Capture the cell that displays the provided text and extract its (x, y) central coordinate. 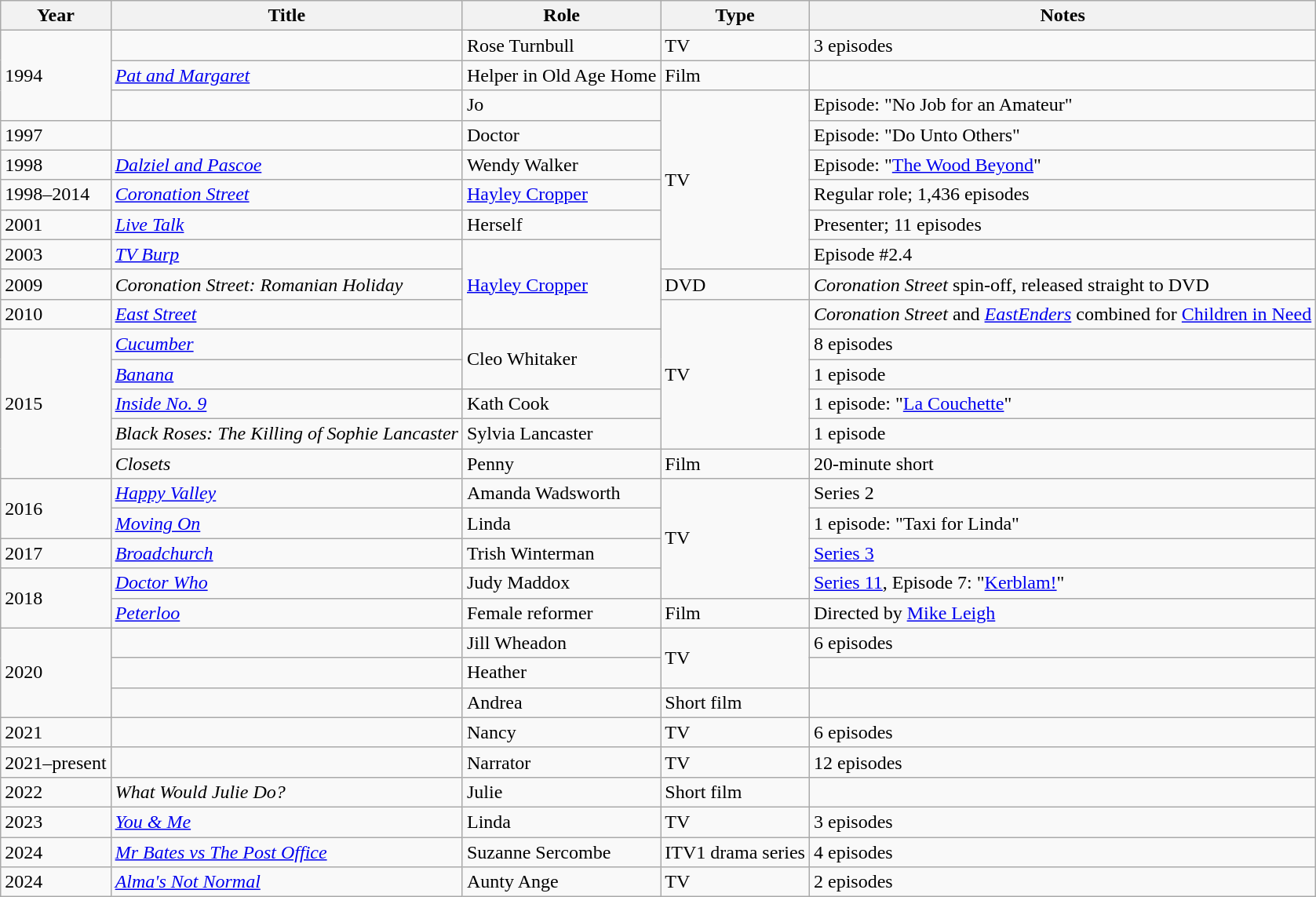
Coronation Street and EastEnders combined for Children in Need (1063, 314)
1 episode: "La Couchette" (1063, 404)
Julie (561, 792)
Dalziel and Pascoe (286, 165)
TV Burp (286, 254)
Nancy (561, 732)
1997 (56, 135)
Closets (286, 464)
2015 (56, 403)
1998–2014 (56, 195)
Sylvia Lancaster (561, 434)
Title (286, 16)
Pat and Margaret (286, 75)
Directed by Mike Leigh (1063, 613)
4 episodes (1063, 851)
Penny (561, 464)
Episode #2.4 (1063, 254)
Notes (1063, 16)
Doctor Who (286, 583)
Heather (561, 673)
Helper in Old Age Home (561, 75)
DVD (735, 284)
2 episodes (1063, 882)
Jill Wheadon (561, 643)
East Street (286, 314)
2016 (56, 509)
1 episode: "Taxi for Linda" (1063, 523)
2020 (56, 673)
2023 (56, 822)
Coronation Street spin-off, released straight to DVD (1063, 284)
2018 (56, 598)
What Would Julie Do? (286, 792)
Series 3 (1063, 553)
ITV1 drama series (735, 851)
Rose Turnbull (561, 46)
1998 (56, 165)
2021–present (56, 762)
Coronation Street (286, 195)
Episode: "Do Unto Others" (1063, 135)
Amanda Wadsworth (561, 494)
Live Talk (286, 224)
Broadchurch (286, 553)
Aunty Ange (561, 882)
Andrea (561, 702)
Inside No. 9 (286, 404)
Series 2 (1063, 494)
Wendy Walker (561, 165)
Regular role; 1,436 episodes (1063, 195)
You & Me (286, 822)
Narrator (561, 762)
Episode: "The Wood Beyond" (1063, 165)
Presenter; 11 episodes (1063, 224)
Happy Valley (286, 494)
2001 (56, 224)
Herself (561, 224)
1994 (56, 75)
Cucumber (286, 344)
2009 (56, 284)
Series 11, Episode 7: "Kerblam!" (1063, 583)
Role (561, 16)
Female reformer (561, 613)
Alma's Not Normal (286, 882)
Peterloo (286, 613)
2003 (56, 254)
Jo (561, 105)
2022 (56, 792)
Banana (286, 374)
Mr Bates vs The Post Office (286, 851)
Judy Maddox (561, 583)
Year (56, 16)
Doctor (561, 135)
Trish Winterman (561, 553)
Black Roses: The Killing of Sophie Lancaster (286, 434)
Type (735, 16)
Coronation Street: Romanian Holiday (286, 284)
12 episodes (1063, 762)
Moving On (286, 523)
20-minute short (1063, 464)
Episode: "No Job for an Amateur" (1063, 105)
Suzanne Sercombe (561, 851)
2021 (56, 732)
2010 (56, 314)
2017 (56, 553)
Kath Cook (561, 404)
Cleo Whitaker (561, 359)
8 episodes (1063, 344)
